Extract the [x, y] coordinate from the center of the cell holding the provided text.  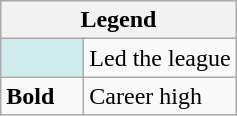
Legend [118, 20]
Career high [160, 96]
Bold [42, 96]
Led the league [160, 58]
